Find where the given text appears and provide that cell's center as (X, Y) coordinate. 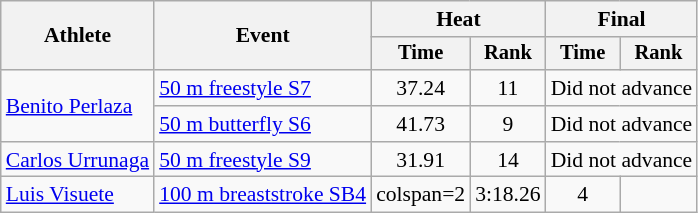
3:18.26 (508, 195)
Carlos Urrunaga (78, 160)
31.91 (420, 160)
Athlete (78, 36)
Benito Perlaza (78, 106)
9 (508, 124)
50 m freestyle S9 (262, 160)
37.24 (420, 88)
50 m butterfly S6 (262, 124)
100 m breaststroke SB4 (262, 195)
41.73 (420, 124)
4 (583, 195)
Final (622, 19)
Heat (458, 19)
11 (508, 88)
Event (262, 36)
colspan=2 (420, 195)
14 (508, 160)
50 m freestyle S7 (262, 88)
Luis Visuete (78, 195)
